From the cell containing the given text, extract its center point as [X, Y] coordinate. 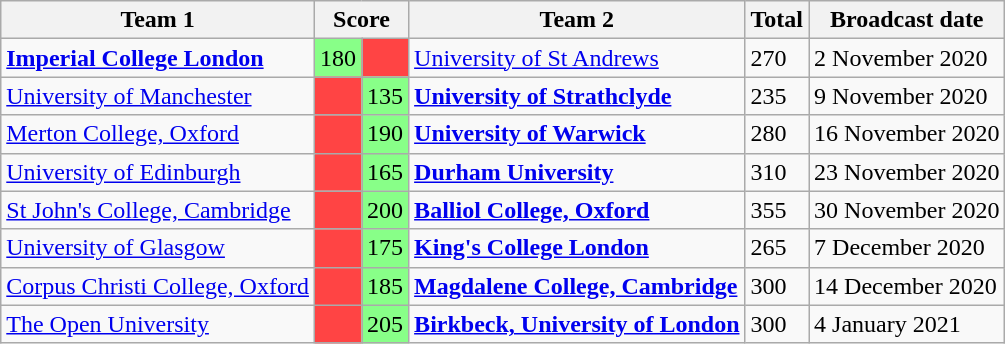
2 November 2020 [907, 58]
King's College London [577, 248]
310 [777, 172]
280 [777, 134]
185 [386, 286]
4 January 2021 [907, 324]
The Open University [158, 324]
14 December 2020 [907, 286]
190 [386, 134]
9 November 2020 [907, 96]
Team 2 [577, 20]
23 November 2020 [907, 172]
Merton College, Oxford [158, 134]
205 [386, 324]
235 [777, 96]
Corpus Christi College, Oxford [158, 286]
Imperial College London [158, 58]
Magdalene College, Cambridge [577, 286]
Durham University [577, 172]
265 [777, 248]
175 [386, 248]
165 [386, 172]
7 December 2020 [907, 248]
Team 1 [158, 20]
St John's College, Cambridge [158, 210]
University of Manchester [158, 96]
University of Glasgow [158, 248]
355 [777, 210]
180 [338, 58]
270 [777, 58]
University of St Andrews [577, 58]
Score [361, 20]
30 November 2020 [907, 210]
University of Edinburgh [158, 172]
135 [386, 96]
Balliol College, Oxford [577, 210]
Total [777, 20]
University of Strathclyde [577, 96]
Birkbeck, University of London [577, 324]
200 [386, 210]
Broadcast date [907, 20]
University of Warwick [577, 134]
16 November 2020 [907, 134]
